Return (X, Y) of the center of cell containing provided text 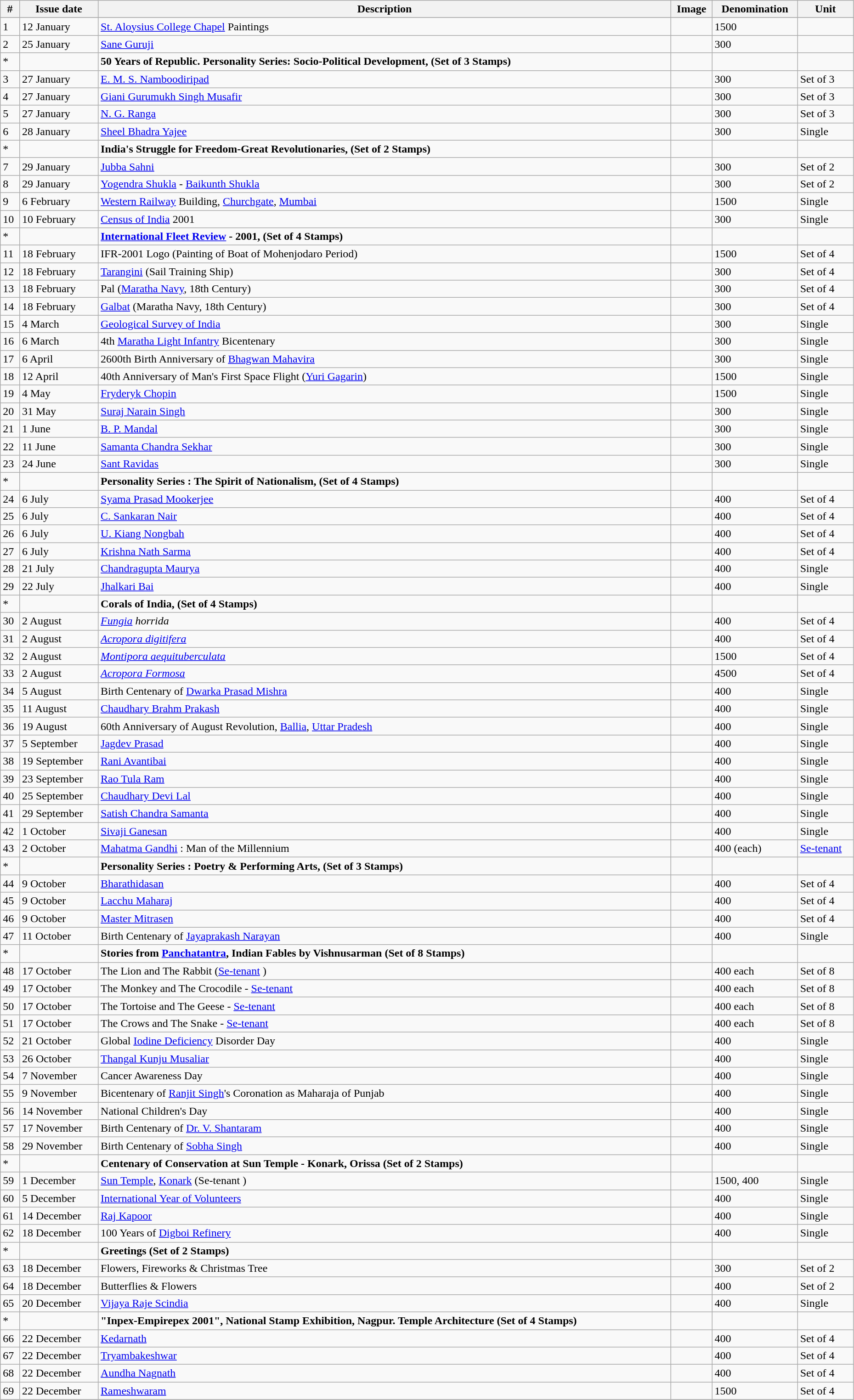
Issue date (59, 9)
4500 (755, 674)
11 June (59, 446)
14 December (59, 1216)
21 July (59, 569)
Centenary of Conservation at Sun Temple - Konark, Orissa (Set of 2 Stamps) (385, 1163)
2 October (59, 849)
14 November (59, 1111)
57 (10, 1128)
E. M. S. Namboodiripad (385, 79)
68 (10, 1373)
Montipora aequituberculata (385, 656)
Image (692, 9)
Acropora Formosa (385, 674)
34 (10, 691)
25 September (59, 796)
42 (10, 831)
4 March (59, 324)
Birth Centenary of Dwarka Prasad Mishra (385, 691)
33 (10, 674)
55 (10, 1094)
1 December (59, 1181)
60th Anniversary of August Revolution, Ballia, Uttar Pradesh (385, 726)
Denomination (755, 9)
1 June (59, 429)
Master Mitrasen (385, 918)
B. P. Mandal (385, 429)
2 (10, 44)
5 September (59, 743)
22 July (59, 586)
Census of India 2001 (385, 219)
44 (10, 884)
19 September (59, 761)
Vijaya Raje Scindia (385, 1303)
38 (10, 761)
Rani Avantibai (385, 761)
1 October (59, 831)
61 (10, 1216)
Description (385, 9)
31 May (59, 411)
40 (10, 796)
Jhalkari Bai (385, 586)
Stories from Panchatantra, Indian Fables by Vishnusarman (Set of 8 Stamps) (385, 953)
5 August (59, 691)
52 (10, 1041)
Satish Chandra Samanta (385, 814)
Thangal Kunju Musaliar (385, 1058)
29 September (59, 814)
11 October (59, 936)
6 April (59, 359)
U. Kiang Nongbah (385, 534)
Butterflies & Flowers (385, 1286)
17 (10, 359)
18 (10, 376)
Samanta Chandra Sekhar (385, 446)
Bicentenary of Ranjit Singh's Coronation as Maharaja of Punjab (385, 1094)
Birth Centenary of Sobha Singh (385, 1146)
47 (10, 936)
26 October (59, 1058)
13 (10, 289)
9 November (59, 1094)
65 (10, 1303)
Se-tenant (825, 849)
25 January (59, 44)
5 (10, 114)
Tarangini (Sail Training Ship) (385, 272)
59 (10, 1181)
21 October (59, 1041)
Personality Series : Poetry & Performing Arts, (Set of 3 Stamps) (385, 866)
Sane Guruji (385, 44)
Pal (Maratha Navy, 18th Century) (385, 289)
Birth Centenary of Jayaprakash Narayan (385, 936)
Jubba Sahni (385, 166)
Rameshwaram (385, 1391)
Mahatma Gandhi : Man of the Millennium (385, 849)
5 December (59, 1198)
Greetings (Set of 2 Stamps) (385, 1251)
43 (10, 849)
Giani Gurumukh Singh Musafir (385, 96)
51 (10, 1023)
15 (10, 324)
"Inpex-Empirepex 2001", National Stamp Exhibition, Nagpur. Temple Architecture (Set of 4 Stamps) (385, 1321)
The Monkey and The Crocodile - Se-tenant (385, 988)
62 (10, 1233)
100 Years of Digboi Refinery (385, 1233)
The Crows and The Snake - Se-tenant (385, 1023)
Aundha Nagnath (385, 1373)
29 November (59, 1146)
India's Struggle for Freedom-Great Revolutionaries, (Set of 2 Stamps) (385, 149)
Chandragupta Maurya (385, 569)
10 (10, 219)
4th Maratha Light Infantry Bicentenary (385, 341)
Kedarnath (385, 1338)
50 (10, 1006)
7 November (59, 1076)
The Tortoise and The Geese - Se-tenant (385, 1006)
53 (10, 1058)
11 (10, 254)
10 February (59, 219)
1500, 400 (755, 1181)
The Lion and The Rabbit (Se-tenant ) (385, 971)
25 (10, 516)
9 (10, 201)
54 (10, 1076)
20 (10, 411)
4 May (59, 394)
Fryderyk Chopin (385, 394)
Suraj Narain Singh (385, 411)
International Fleet Review - 2001, (Set of 4 Stamps) (385, 237)
24 June (59, 464)
26 (10, 534)
41 (10, 814)
19 (10, 394)
Chaudhary Brahm Prakash (385, 709)
35 (10, 709)
20 December (59, 1303)
29 (10, 586)
Jagdev Prasad (385, 743)
Tryambakeshwar (385, 1356)
22 (10, 446)
Unit (825, 9)
48 (10, 971)
32 (10, 656)
12 January (59, 27)
400 (each) (755, 849)
40th Anniversary of Man's First Space Flight (Yuri Gagarin) (385, 376)
National Children's Day (385, 1111)
C. Sankaran Nair (385, 516)
69 (10, 1391)
Bharathidasan (385, 884)
Global Iodine Deficiency Disorder Day (385, 1041)
4 (10, 96)
Sun Temple, Konark (Se-tenant ) (385, 1181)
6 March (59, 341)
Sivaji Ganesan (385, 831)
Birth Centenary of Dr. V. Shantaram (385, 1128)
27 (10, 551)
49 (10, 988)
Yogendra Shukla - Baikunth Shukla (385, 184)
64 (10, 1286)
St. Aloysius College Chapel Paintings (385, 27)
7 (10, 166)
19 August (59, 726)
3 (10, 79)
Raj Kapoor (385, 1216)
24 (10, 499)
67 (10, 1356)
12 April (59, 376)
6 February (59, 201)
Sheel Bhadra Yajee (385, 131)
Flowers, Fireworks & Christmas Tree (385, 1268)
11 August (59, 709)
8 (10, 184)
IFR-2001 Logo (Painting of Boat of Mohenjodaro Period) (385, 254)
14 (10, 306)
Cancer Awareness Day (385, 1076)
6 (10, 131)
56 (10, 1111)
28 (10, 569)
2600th Birth Anniversary of Bhagwan Mahavira (385, 359)
1 (10, 27)
58 (10, 1146)
Galbat (Maratha Navy, 18th Century) (385, 306)
Krishna Nath Sarma (385, 551)
12 (10, 272)
46 (10, 918)
Personality Series : The Spirit of Nationalism, (Set of 4 Stamps) (385, 481)
60 (10, 1198)
28 January (59, 131)
Geological Survey of India (385, 324)
Syama Prasad Mookerjee (385, 499)
N. G. Ranga (385, 114)
63 (10, 1268)
Corals of India, (Set of 4 Stamps) (385, 604)
30 (10, 621)
17 November (59, 1128)
31 (10, 639)
Rao Tula Ram (385, 779)
Fungia horrida (385, 621)
23 (10, 464)
21 (10, 429)
50 Years of Republic. Personality Series: Socio-Political Development, (Set of 3 Stamps) (385, 62)
36 (10, 726)
Sant Ravidas (385, 464)
# (10, 9)
Acropora digitifera (385, 639)
International Year of Volunteers (385, 1198)
Lacchu Maharaj (385, 901)
Chaudhary Devi Lal (385, 796)
Western Railway Building, Churchgate, Mumbai (385, 201)
45 (10, 901)
23 September (59, 779)
16 (10, 341)
39 (10, 779)
37 (10, 743)
66 (10, 1338)
